Find where the given text appears and provide that cell's center as [x, y] coordinate. 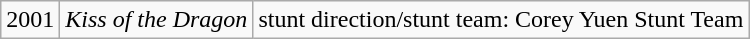
stunt direction/stunt team: Corey Yuen Stunt Team [501, 20]
Kiss of the Dragon [156, 20]
2001 [30, 20]
